Extract the (x, y) coordinate from the center of the cell holding the provided text.  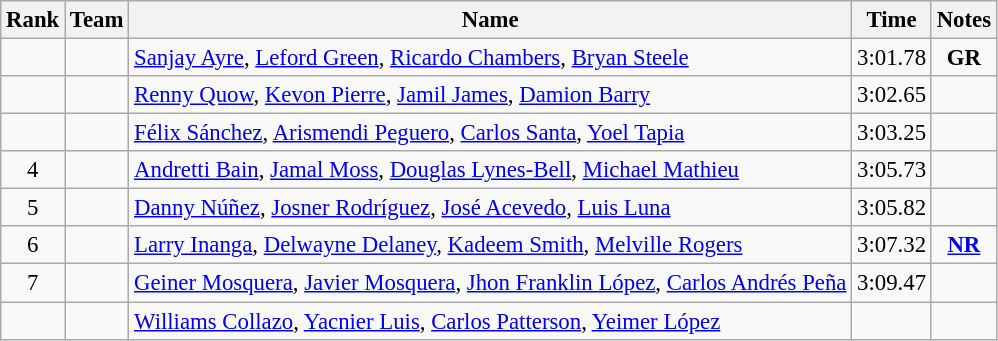
7 (33, 283)
Rank (33, 20)
3:03.25 (892, 133)
Geiner Mosquera, Javier Mosquera, Jhon Franklin López, Carlos Andrés Peña (490, 283)
Larry Inanga, Delwayne Delaney, Kadeem Smith, Melville Rogers (490, 245)
3:07.32 (892, 245)
3:05.73 (892, 170)
6 (33, 245)
Team (97, 20)
NR (964, 245)
GR (964, 58)
Andretti Bain, Jamal Moss, Douglas Lynes-Bell, Michael Mathieu (490, 170)
Time (892, 20)
Félix Sánchez, Arismendi Peguero, Carlos Santa, Yoel Tapia (490, 133)
5 (33, 208)
Name (490, 20)
Williams Collazo, Yacnier Luis, Carlos Patterson, Yeimer López (490, 321)
3:01.78 (892, 58)
Danny Núñez, Josner Rodríguez, José Acevedo, Luis Luna (490, 208)
4 (33, 170)
3:02.65 (892, 95)
Notes (964, 20)
Renny Quow, Kevon Pierre, Jamil James, Damion Barry (490, 95)
3:09.47 (892, 283)
Sanjay Ayre, Leford Green, Ricardo Chambers, Bryan Steele (490, 58)
3:05.82 (892, 208)
